Extract the [X, Y] coordinate from the center of the cell holding the provided text.  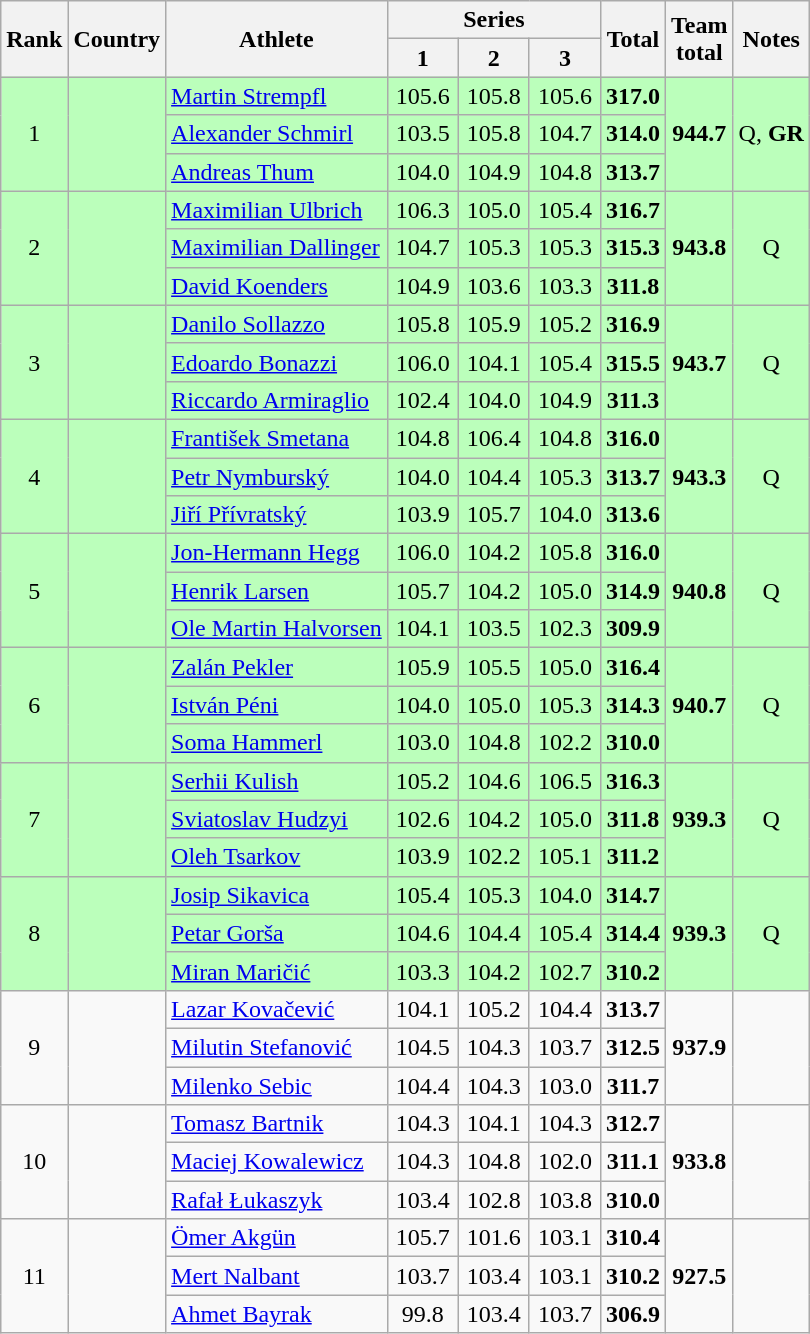
Riccardo Armiraglio [277, 400]
Petr Nymburský [277, 477]
317.0 [632, 96]
Maciej Kowalewicz [277, 1162]
10 [34, 1162]
102.6 [422, 819]
104.5 [422, 1047]
Ole Martin Halvorsen [277, 629]
Tomasz Bartnik [277, 1124]
316.7 [632, 210]
6 [34, 705]
105.1 [564, 857]
Series [494, 20]
Alexander Schmirl [277, 134]
316.4 [632, 667]
Edoardo Bonazzi [277, 362]
Maximilian Ulbrich [277, 210]
Josip Sikavica [277, 895]
102.4 [422, 400]
106.4 [494, 438]
102.0 [564, 1162]
István Péni [277, 705]
Sviatoslav Hudzyi [277, 819]
Danilo Sollazzo [277, 324]
Ömer Akgün [277, 1238]
106.3 [422, 210]
311.3 [632, 400]
927.5 [700, 1276]
Miran Maričić [277, 971]
311.2 [632, 857]
Lazar Kovačević [277, 1009]
312.7 [632, 1124]
314.0 [632, 134]
Total [632, 39]
Andreas Thum [277, 172]
313.6 [632, 515]
314.3 [632, 705]
11 [34, 1276]
7 [34, 819]
Soma Hammerl [277, 743]
306.9 [632, 1314]
310.4 [632, 1238]
106.5 [564, 781]
Teamtotal [700, 39]
101.6 [494, 1238]
944.7 [700, 134]
Zalán Pekler [277, 667]
943.7 [700, 362]
102.8 [494, 1200]
Martin Strempfl [277, 96]
Notes [771, 39]
Country [117, 39]
102.3 [564, 629]
Athlete [277, 39]
103.6 [494, 286]
99.8 [422, 1314]
Mert Nalbant [277, 1276]
Q, GR [771, 134]
4 [34, 476]
Oleh Tsarkov [277, 857]
Rafał Łukaszyk [277, 1200]
315.5 [632, 362]
937.9 [700, 1047]
Milenko Sebic [277, 1085]
105.5 [494, 667]
Milutin Stefanović [277, 1047]
Jiří Přívratský [277, 515]
311.7 [632, 1085]
František Smetana [277, 438]
5 [34, 591]
314.7 [632, 895]
Maximilian Dallinger [277, 248]
Petar Gorša [277, 933]
314.4 [632, 933]
Rank [34, 39]
9 [34, 1047]
316.9 [632, 324]
315.3 [632, 248]
Henrik Larsen [277, 591]
943.8 [700, 248]
Ahmet Bayrak [277, 1314]
314.9 [632, 591]
8 [34, 933]
933.8 [700, 1162]
940.8 [700, 591]
102.7 [564, 971]
312.5 [632, 1047]
David Koenders [277, 286]
940.7 [700, 705]
309.9 [632, 629]
311.1 [632, 1162]
103.8 [564, 1200]
943.3 [700, 476]
316.3 [632, 781]
Serhii Kulish [277, 781]
Jon-Hermann Hegg [277, 553]
